Locate the cell with the specified text and output its (x, y) center coordinate. 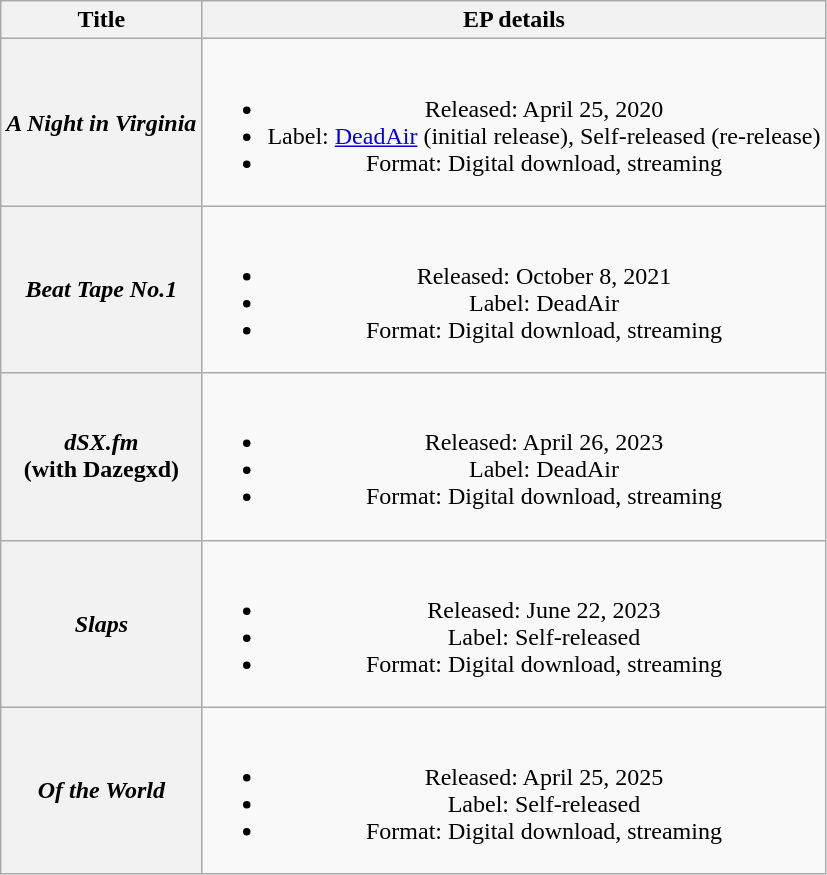
dSX.fm(with Dazegxd) (102, 456)
A Night in Virginia (102, 122)
Released: April 25, 2020Label: DeadAir (initial release), Self-released (re-release)Format: Digital download, streaming (514, 122)
Slaps (102, 624)
Title (102, 20)
Released: April 26, 2023Label: DeadAirFormat: Digital download, streaming (514, 456)
Released: June 22, 2023Label: Self-releasedFormat: Digital download, streaming (514, 624)
Of the World (102, 790)
Released: April 25, 2025Label: Self-releasedFormat: Digital download, streaming (514, 790)
EP details (514, 20)
Beat Tape No.1 (102, 290)
Released: October 8, 2021Label: DeadAirFormat: Digital download, streaming (514, 290)
